Extract the [X, Y] coordinate from the center of the cell holding the provided text.  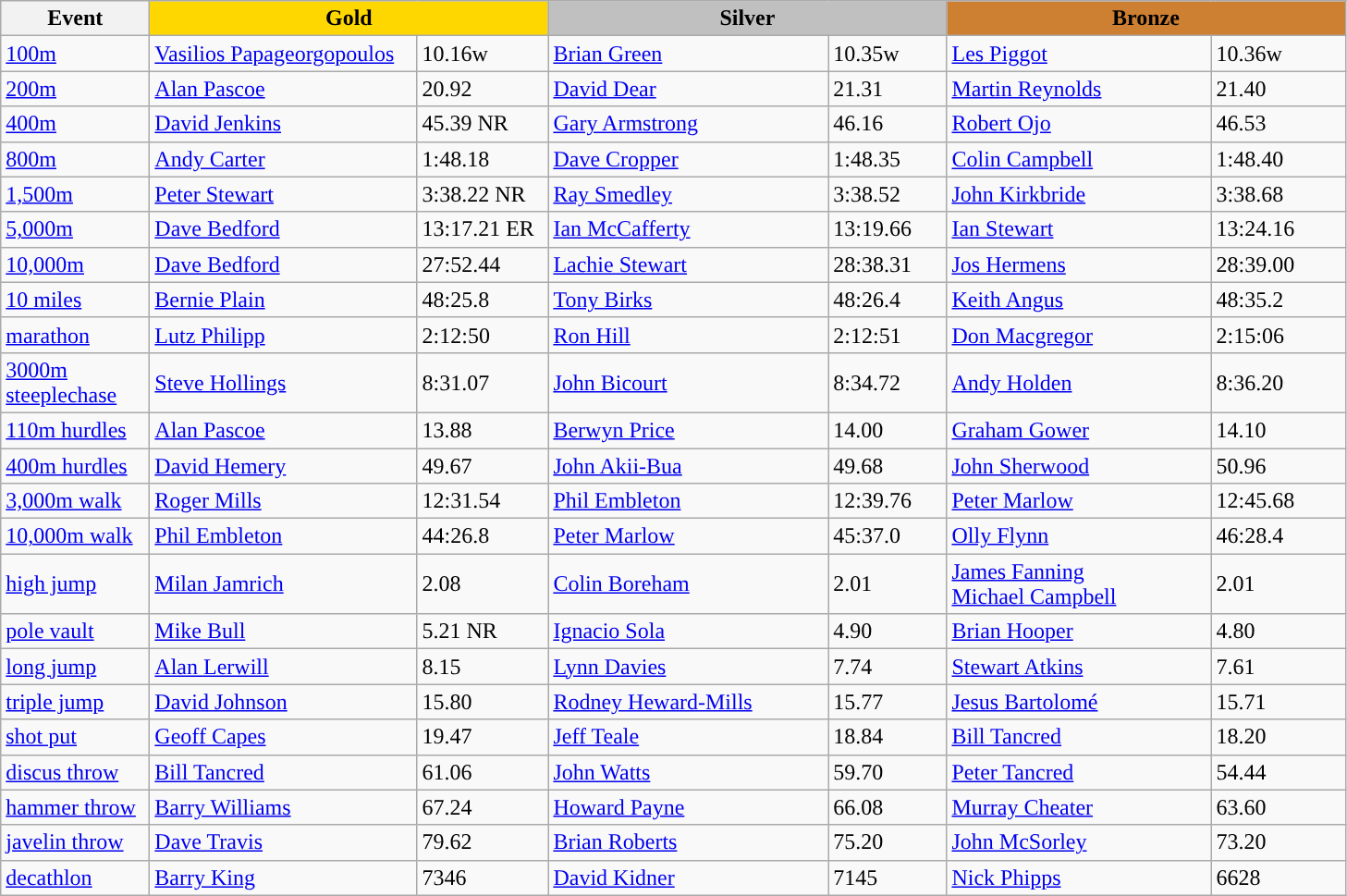
Robert Ojo [1079, 124]
long jump [76, 667]
10 miles [76, 300]
20.92 [483, 89]
48:25.8 [483, 300]
48:26.4 [888, 300]
61.06 [483, 772]
Brian Green [688, 54]
John Kirkbride [1079, 194]
10,000m walk [76, 536]
19.47 [483, 737]
Peter Stewart [283, 194]
44:26.8 [483, 536]
Milan Jamrich [283, 584]
Lutz Philipp [283, 335]
5.21 NR [483, 632]
46.53 [1278, 124]
Ron Hill [688, 335]
Keith Angus [1079, 300]
2:12:50 [483, 335]
12:39.76 [888, 501]
John McSorley [1079, 842]
Colin Boreham [688, 584]
James FanningMichael Campbell [1079, 584]
400m hurdles [76, 465]
10,000m [76, 264]
Bernie Plain [283, 300]
48:35.2 [1278, 300]
John Watts [688, 772]
hammer throw [76, 807]
8:34.72 [888, 383]
Peter Tancred [1079, 772]
49.68 [888, 465]
Brian Roberts [688, 842]
79.62 [483, 842]
Jos Hermens [1079, 264]
javelin throw [76, 842]
73.20 [1278, 842]
15.71 [1278, 702]
Steve Hollings [283, 383]
Ignacio Sola [688, 632]
110m hurdles [76, 430]
8:36.20 [1278, 383]
1:48.18 [483, 159]
Graham Gower [1079, 430]
high jump [76, 584]
decathlon [76, 878]
3:38.52 [888, 194]
2:12:51 [888, 335]
12:31.54 [483, 501]
21.40 [1278, 89]
7.61 [1278, 667]
6628 [1278, 878]
Don Macgregor [1079, 335]
David Johnson [283, 702]
shot put [76, 737]
Ian Stewart [1079, 229]
46:28.4 [1278, 536]
Jesus Bartolomé [1079, 702]
David Hemery [283, 465]
Bronze [1146, 18]
David Dear [688, 89]
Les Piggot [1079, 54]
Barry King [283, 878]
49.67 [483, 465]
4.90 [888, 632]
3000m steeplechase [76, 383]
10.35w [888, 54]
100m [76, 54]
12:45.68 [1278, 501]
Colin Campbell [1079, 159]
John Sherwood [1079, 465]
Jeff Teale [688, 737]
21.31 [888, 89]
Andy Holden [1079, 383]
27:52.44 [483, 264]
14.00 [888, 430]
800m [76, 159]
Stewart Atkins [1079, 667]
7145 [888, 878]
3:38.68 [1278, 194]
8:31.07 [483, 383]
13:24.16 [1278, 229]
46.16 [888, 124]
Brian Hooper [1079, 632]
Berwyn Price [688, 430]
10.16w [483, 54]
28:38.31 [888, 264]
54.44 [1278, 772]
Gold [349, 18]
3:38.22 NR [483, 194]
John Akii-Bua [688, 465]
Dave Cropper [688, 159]
200m [76, 89]
15.77 [888, 702]
John Bicourt [688, 383]
Lachie Stewart [688, 264]
18.20 [1278, 737]
Ian McCafferty [688, 229]
45:37.0 [888, 536]
4.80 [1278, 632]
triple jump [76, 702]
Barry Williams [283, 807]
Dave Travis [283, 842]
Silver [747, 18]
Alan Lerwill [283, 667]
8.15 [483, 667]
13:19.66 [888, 229]
Rodney Heward-Mills [688, 702]
13.88 [483, 430]
2.08 [483, 584]
Howard Payne [688, 807]
Geoff Capes [283, 737]
18.84 [888, 737]
Roger Mills [283, 501]
Martin Reynolds [1079, 89]
1,500m [76, 194]
Murray Cheater [1079, 807]
50.96 [1278, 465]
5,000m [76, 229]
67.24 [483, 807]
66.08 [888, 807]
Ray Smedley [688, 194]
3,000m walk [76, 501]
Tony Birks [688, 300]
Nick Phipps [1079, 878]
Lynn Davies [688, 667]
David Jenkins [283, 124]
1:48.40 [1278, 159]
400m [76, 124]
2:15:06 [1278, 335]
15.80 [483, 702]
28:39.00 [1278, 264]
63.60 [1278, 807]
David Kidner [688, 878]
1:48.35 [888, 159]
7346 [483, 878]
Andy Carter [283, 159]
14.10 [1278, 430]
Event [76, 18]
10.36w [1278, 54]
Vasilios Papageorgopoulos [283, 54]
pole vault [76, 632]
75.20 [888, 842]
Mike Bull [283, 632]
45.39 NR [483, 124]
marathon [76, 335]
7.74 [888, 667]
59.70 [888, 772]
discus throw [76, 772]
Olly Flynn [1079, 536]
13:17.21 ER [483, 229]
Gary Armstrong [688, 124]
